Find where the given text appears and provide that cell's center as (x, y) coordinate. 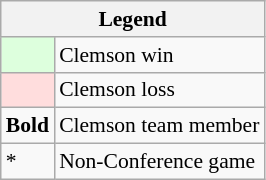
Legend (133, 19)
Clemson team member (159, 126)
Clemson loss (159, 90)
* (28, 162)
Bold (28, 126)
Clemson win (159, 55)
Non-Conference game (159, 162)
